Provide the (x, y) coordinate of the cell's center where the given text is located.  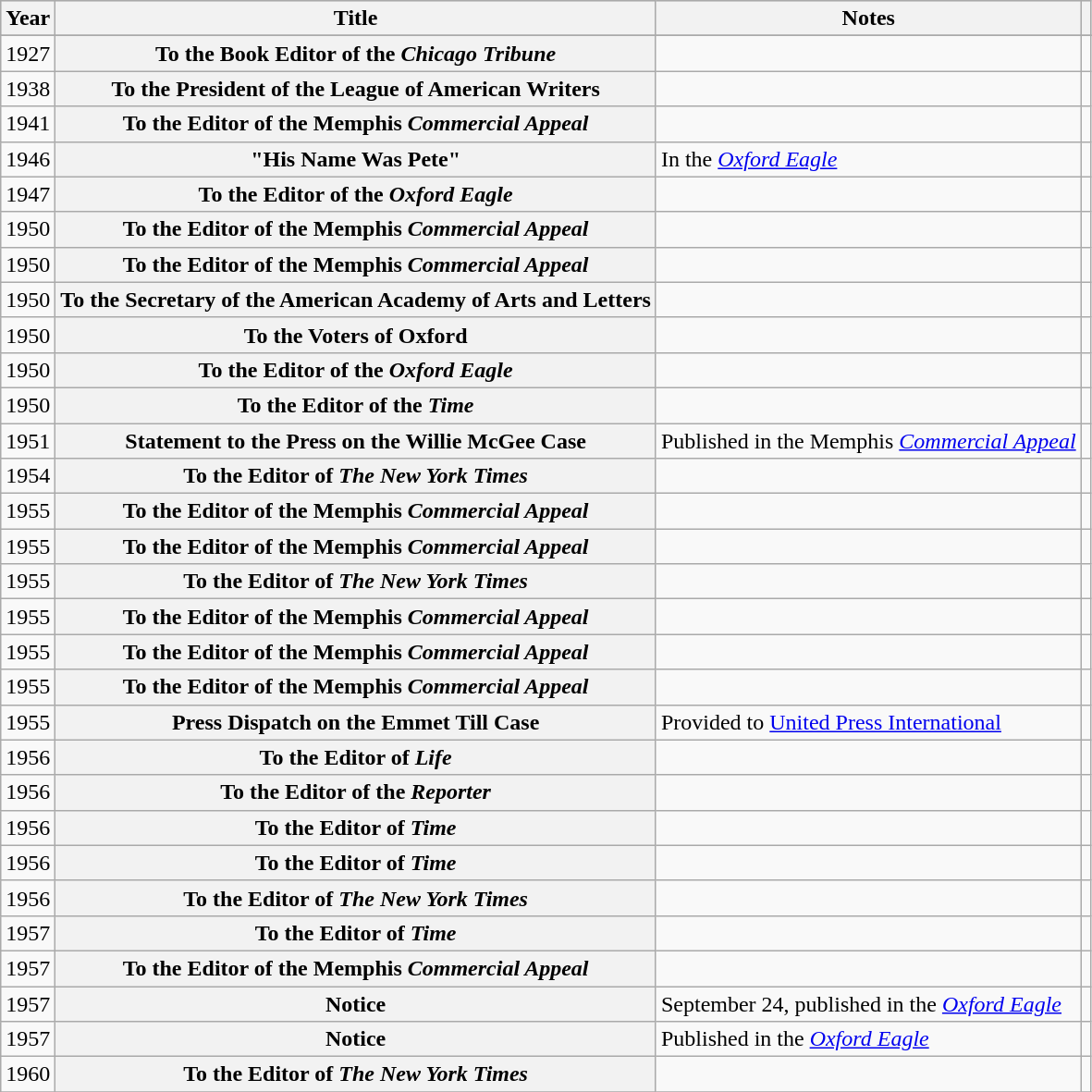
Provided to United Press International (868, 722)
Published in the Memphis Commercial Appeal (868, 441)
1927 (28, 54)
1938 (28, 89)
1951 (28, 441)
To the President of the League of American Writers (356, 89)
Press Dispatch on the Emmet Till Case (356, 722)
Year (28, 18)
To the Editor of Life (356, 757)
To the Voters of Oxford (356, 335)
Notes (868, 18)
"His Name Was Pete" (356, 159)
To the Editor of the Reporter (356, 792)
To the Editor of the Time (356, 405)
1954 (28, 476)
1941 (28, 124)
To the Secretary of the American Academy of Arts and Letters (356, 300)
1946 (28, 159)
1960 (28, 1074)
1947 (28, 194)
Published in the Oxford Eagle (868, 1039)
September 24, published in the Oxford Eagle (868, 1003)
Statement to the Press on the Willie McGee Case (356, 441)
Title (356, 18)
In the Oxford Eagle (868, 159)
To the Book Editor of the Chicago Tribune (356, 54)
